Determine the (x, y) coordinate at the center of the cell enclosing the given text.  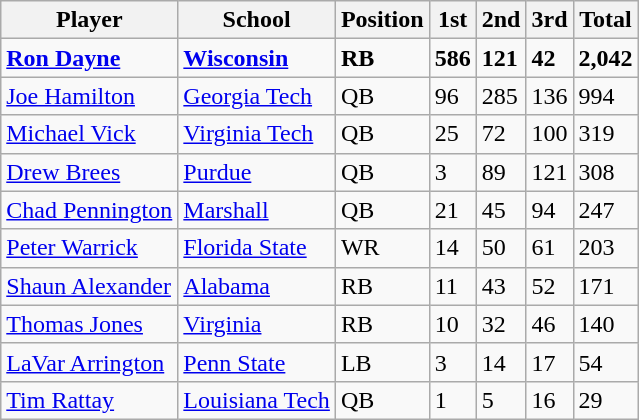
Thomas Jones (90, 324)
1st (452, 20)
136 (550, 96)
43 (501, 286)
LaVar Arrington (90, 362)
17 (550, 362)
994 (606, 96)
203 (606, 248)
School (257, 20)
Tim Rattay (90, 400)
Florida State (257, 248)
25 (452, 134)
Ron Dayne (90, 58)
Virginia (257, 324)
171 (606, 286)
Virginia Tech (257, 134)
46 (550, 324)
94 (550, 210)
Marshall (257, 210)
Michael Vick (90, 134)
2nd (501, 20)
1 (452, 400)
100 (550, 134)
72 (501, 134)
89 (501, 172)
Total (606, 20)
10 (452, 324)
50 (501, 248)
Position (382, 20)
Wisconsin (257, 58)
Player (90, 20)
29 (606, 400)
Joe Hamilton (90, 96)
54 (606, 362)
52 (550, 286)
319 (606, 134)
21 (452, 210)
Shaun Alexander (90, 286)
LB (382, 362)
308 (606, 172)
586 (452, 58)
Drew Brees (90, 172)
32 (501, 324)
140 (606, 324)
Louisiana Tech (257, 400)
5 (501, 400)
WR (382, 248)
16 (550, 400)
96 (452, 96)
Purdue (257, 172)
3rd (550, 20)
285 (501, 96)
2,042 (606, 58)
45 (501, 210)
Chad Pennington (90, 210)
61 (550, 248)
Peter Warrick (90, 248)
Alabama (257, 286)
42 (550, 58)
Georgia Tech (257, 96)
Penn State (257, 362)
247 (606, 210)
11 (452, 286)
